Find where the given text appears and provide that cell's center as [x, y] coordinate. 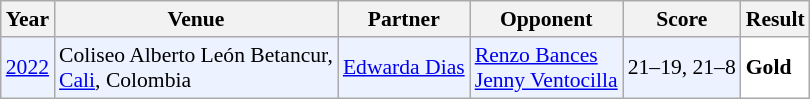
Year [28, 19]
Coliseo Alberto León Betancur,Cali, Colombia [196, 68]
2022 [28, 68]
Score [682, 19]
Opponent [546, 19]
Partner [404, 19]
Result [776, 19]
Renzo Bances Jenny Ventocilla [546, 68]
Edwarda Dias [404, 68]
Venue [196, 19]
21–19, 21–8 [682, 68]
Gold [776, 68]
